Determine the (x, y) coordinate at the center of the cell enclosing the given text.  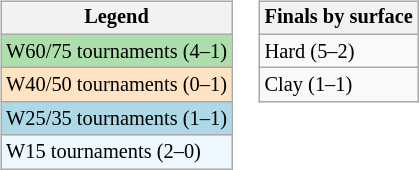
W60/75 tournaments (4–1) (116, 51)
W25/35 tournaments (1–1) (116, 119)
W15 tournaments (2–0) (116, 152)
Hard (5–2) (339, 51)
Finals by surface (339, 18)
Clay (1–1) (339, 85)
W40/50 tournaments (0–1) (116, 85)
Legend (116, 18)
